Extract the (X, Y) coordinate from the center of the cell holding the provided text.  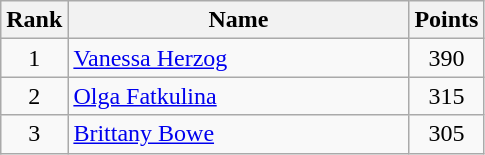
3 (34, 134)
2 (34, 96)
1 (34, 58)
Vanessa Herzog (238, 58)
315 (446, 96)
390 (446, 58)
Rank (34, 20)
Points (446, 20)
Brittany Bowe (238, 134)
Olga Fatkulina (238, 96)
Name (238, 20)
305 (446, 134)
